For the text-containing cell, return its midpoint in [X, Y] coordinate format. 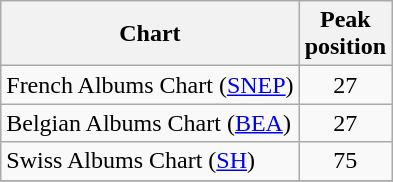
Swiss Albums Chart (SH) [150, 161]
Chart [150, 34]
75 [345, 161]
Belgian Albums Chart (BEA) [150, 123]
Peakposition [345, 34]
French Albums Chart (SNEP) [150, 85]
